Locate the cell with the specified text and output its (X, Y) center coordinate. 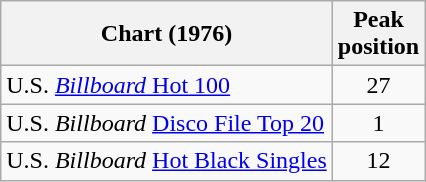
1 (378, 123)
27 (378, 85)
U.S. Billboard Hot 100 (167, 85)
U.S. Billboard Hot Black Singles (167, 161)
Chart (1976) (167, 34)
U.S. Billboard Disco File Top 20 (167, 123)
Peakposition (378, 34)
12 (378, 161)
